Return the [X, Y] coordinate for the center point of the cell that contains the specified text.  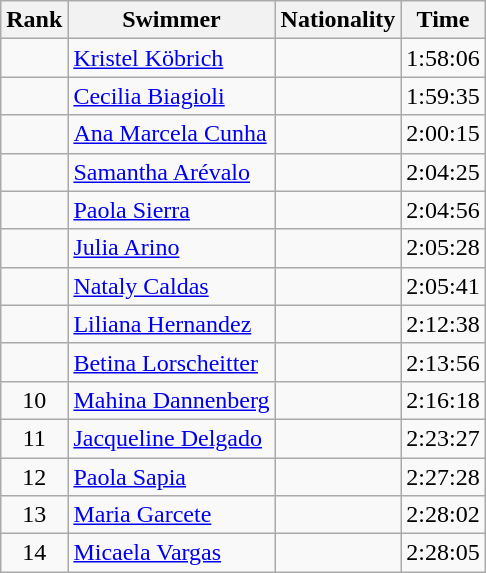
Samantha Arévalo [172, 172]
Maria Garcete [172, 515]
2:28:02 [443, 515]
Micaela Vargas [172, 553]
2:13:56 [443, 362]
2:28:05 [443, 553]
2:05:28 [443, 248]
1:59:35 [443, 96]
Liliana Hernandez [172, 324]
Cecilia Biagioli [172, 96]
10 [34, 400]
Paola Sapia [172, 477]
11 [34, 438]
Nataly Caldas [172, 286]
13 [34, 515]
Jacqueline Delgado [172, 438]
Ana Marcela Cunha [172, 134]
12 [34, 477]
2:04:25 [443, 172]
2:23:27 [443, 438]
Rank [34, 20]
2:00:15 [443, 134]
Kristel Köbrich [172, 58]
Mahina Dannenberg [172, 400]
2:04:56 [443, 210]
Time [443, 20]
2:27:28 [443, 477]
2:05:41 [443, 286]
1:58:06 [443, 58]
Swimmer [172, 20]
2:16:18 [443, 400]
Betina Lorscheitter [172, 362]
Paola Sierra [172, 210]
Julia Arino [172, 248]
Nationality [338, 20]
2:12:38 [443, 324]
14 [34, 553]
